Scan for the cell matching the given text and deliver its (x, y) coordinate at center. 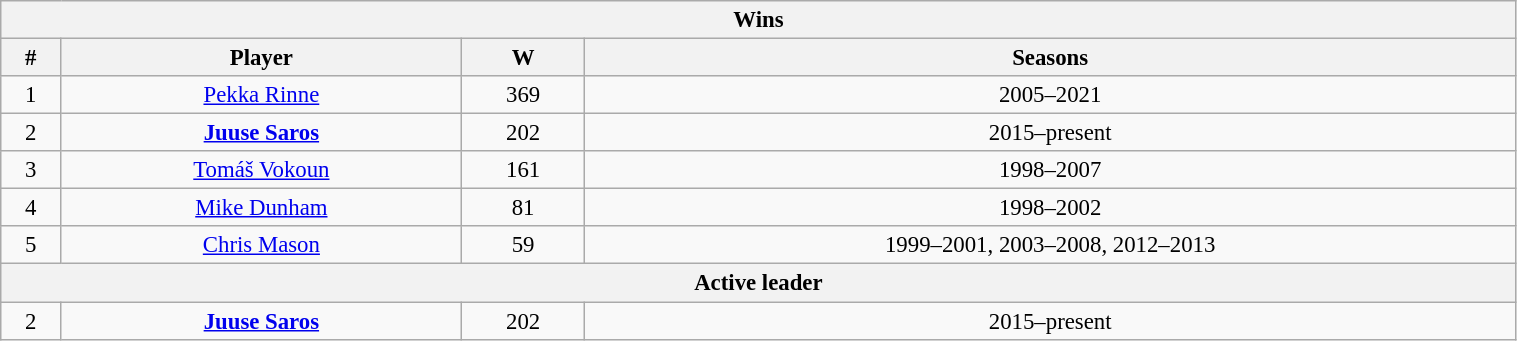
369 (523, 95)
1998–2007 (1050, 170)
1 (31, 95)
Active leader (758, 283)
Chris Mason (262, 245)
Mike Dunham (262, 208)
3 (31, 170)
Wins (758, 20)
2005–2021 (1050, 95)
5 (31, 245)
Pekka Rinne (262, 95)
Player (262, 58)
1998–2002 (1050, 208)
4 (31, 208)
1999–2001, 2003–2008, 2012–2013 (1050, 245)
Seasons (1050, 58)
Tomáš Vokoun (262, 170)
59 (523, 245)
W (523, 58)
161 (523, 170)
# (31, 58)
81 (523, 208)
